Return [X, Y] of the center of cell containing provided text 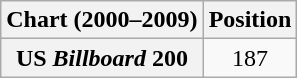
Position [250, 20]
187 [250, 58]
Chart (2000–2009) [102, 20]
US Billboard 200 [102, 58]
